For the text-containing cell, return its midpoint in [x, y] coordinate format. 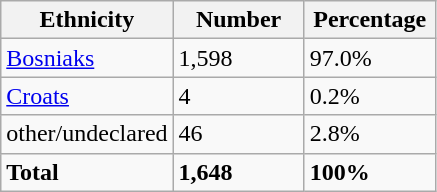
Croats [87, 96]
Bosniaks [87, 58]
100% [370, 172]
Percentage [370, 20]
Number [238, 20]
1,598 [238, 58]
Total [87, 172]
1,648 [238, 172]
97.0% [370, 58]
4 [238, 96]
46 [238, 134]
other/undeclared [87, 134]
Ethnicity [87, 20]
2.8% [370, 134]
0.2% [370, 96]
